Scan for the cell matching the given text and deliver its [x, y] coordinate at center. 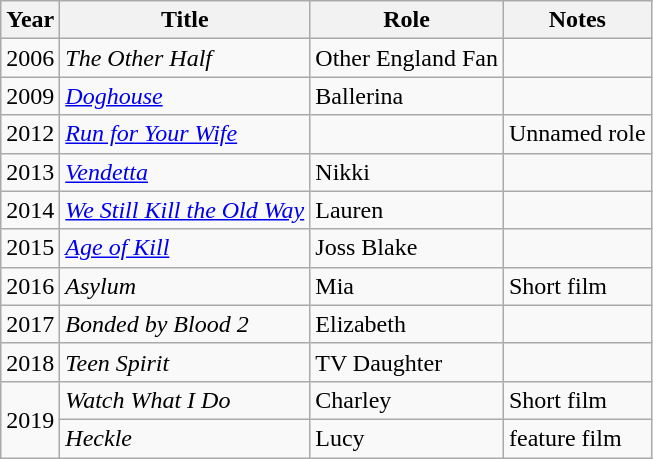
Asylum [185, 286]
2006 [30, 58]
Joss Blake [407, 248]
Ballerina [407, 96]
TV Daughter [407, 362]
We Still Kill the Old Way [185, 210]
Nikki [407, 172]
Year [30, 20]
2017 [30, 324]
feature film [577, 438]
Charley [407, 400]
2009 [30, 96]
Other England Fan [407, 58]
Role [407, 20]
Doghouse [185, 96]
2014 [30, 210]
Heckle [185, 438]
Mia [407, 286]
Run for Your Wife [185, 134]
Title [185, 20]
2013 [30, 172]
Vendetta [185, 172]
Lucy [407, 438]
2016 [30, 286]
Bonded by Blood 2 [185, 324]
2019 [30, 419]
Lauren [407, 210]
Age of Kill [185, 248]
Teen Spirit [185, 362]
Notes [577, 20]
The Other Half [185, 58]
Watch What I Do [185, 400]
Unnamed role [577, 134]
2018 [30, 362]
2015 [30, 248]
Elizabeth [407, 324]
2012 [30, 134]
